Pinpoint the cell where the given text exists, returning its (x, y) midpoint coordinate. 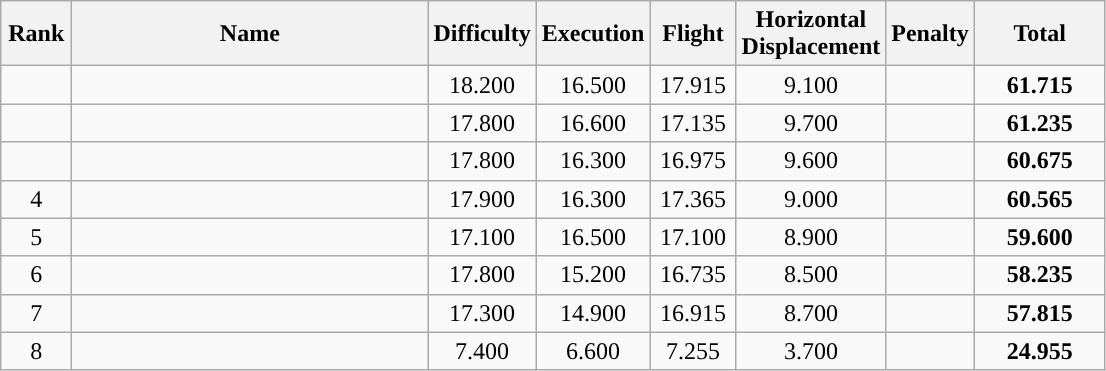
9.100 (811, 85)
Flight (693, 34)
9.700 (811, 123)
Rank (36, 34)
17.135 (693, 123)
58.235 (1040, 275)
Total (1040, 34)
61.715 (1040, 85)
14.900 (593, 313)
Name (250, 34)
7 (36, 313)
59.600 (1040, 237)
5 (36, 237)
16.600 (593, 123)
15.200 (593, 275)
8.900 (811, 237)
9.600 (811, 161)
Difficulty (482, 34)
17.300 (482, 313)
7.400 (482, 351)
17.915 (693, 85)
Penalty (930, 34)
60.675 (1040, 161)
16.915 (693, 313)
8.700 (811, 313)
16.975 (693, 161)
7.255 (693, 351)
18.200 (482, 85)
24.955 (1040, 351)
Execution (593, 34)
6.600 (593, 351)
57.815 (1040, 313)
9.000 (811, 199)
8 (36, 351)
60.565 (1040, 199)
8.500 (811, 275)
17.900 (482, 199)
4 (36, 199)
17.365 (693, 199)
16.735 (693, 275)
3.700 (811, 351)
6 (36, 275)
Horizontal Displacement (811, 34)
61.235 (1040, 123)
